Determine the [x, y] coordinate at the center of the cell enclosing the given text.  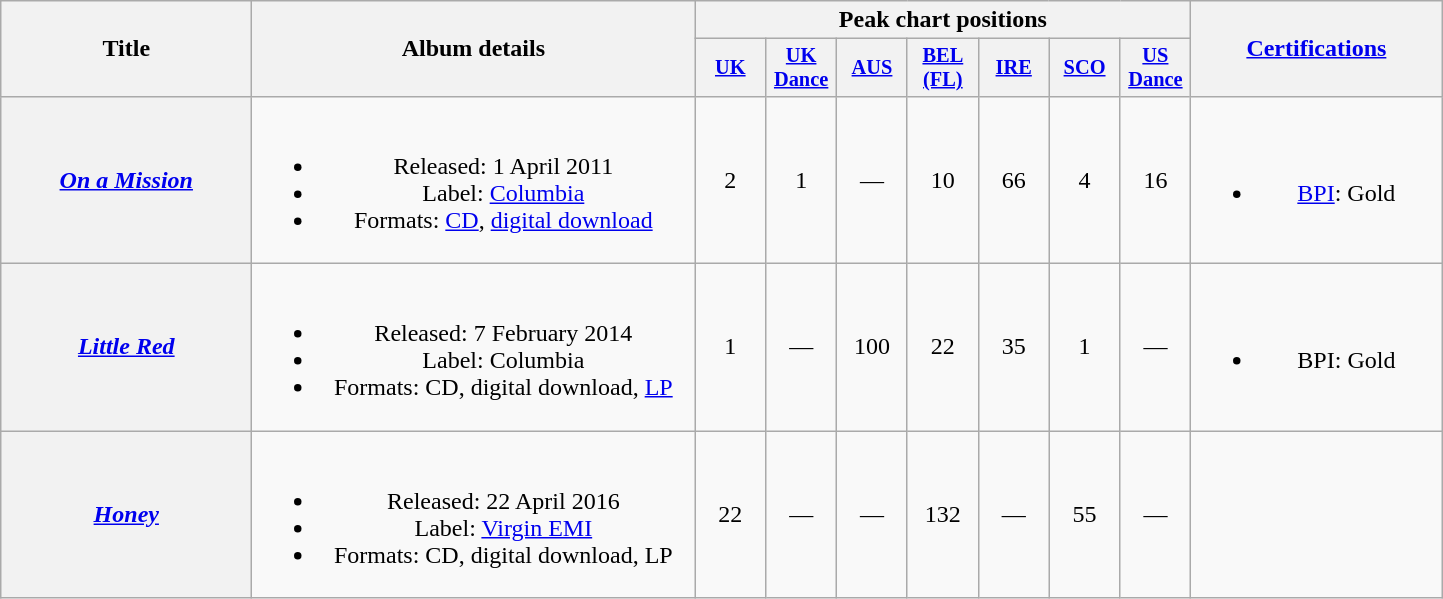
AUS [872, 68]
Album details [474, 49]
Honey [126, 514]
10 [942, 180]
16 [1156, 180]
BEL(FL) [942, 68]
35 [1014, 348]
Released: 7 February 2014Label: ColumbiaFormats: CD, digital download, LP [474, 348]
100 [872, 348]
66 [1014, 180]
2 [730, 180]
55 [1084, 514]
UK Dance [802, 68]
Released: 1 April 2011Label: ColumbiaFormats: CD, digital download [474, 180]
US Dance [1156, 68]
SCO [1084, 68]
IRE [1014, 68]
132 [942, 514]
Title [126, 49]
Little Red [126, 348]
4 [1084, 180]
Released: 22 April 2016Label: Virgin EMIFormats: CD, digital download, LP [474, 514]
On a Mission [126, 180]
UK [730, 68]
Peak chart positions [943, 20]
Certifications [1316, 49]
